Find where the given text appears and provide that cell's center as [x, y] coordinate. 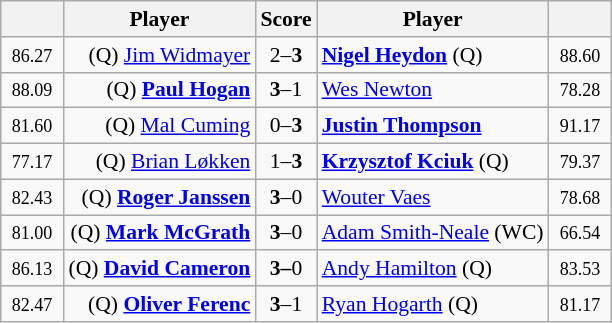
88.60 [580, 55]
0–3 [286, 126]
(Q) Oliver Ferenc [159, 304]
(Q) Jim Widmayer [159, 55]
(Q) Roger Janssen [159, 197]
Krzysztof Kciuk (Q) [433, 162]
86.27 [32, 55]
88.09 [32, 90]
1–3 [286, 162]
Adam Smith-Neale (WC) [433, 233]
(Q) Brian Løkken [159, 162]
83.53 [580, 269]
66.54 [580, 233]
91.17 [580, 126]
81.60 [32, 126]
Nigel Heydon (Q) [433, 55]
82.43 [32, 197]
Andy Hamilton (Q) [433, 269]
(Q) David Cameron [159, 269]
(Q) Paul Hogan [159, 90]
78.68 [580, 197]
77.17 [32, 162]
Wouter Vaes [433, 197]
Ryan Hogarth (Q) [433, 304]
(Q) Mark McGrath [159, 233]
79.37 [580, 162]
82.47 [32, 304]
Score [286, 19]
Wes Newton [433, 90]
86.13 [32, 269]
(Q) Mal Cuming [159, 126]
78.28 [580, 90]
81.17 [580, 304]
2–3 [286, 55]
Justin Thompson [433, 126]
81.00 [32, 233]
